Search for the cell housing the specified text and yield its [x, y] center coordinate. 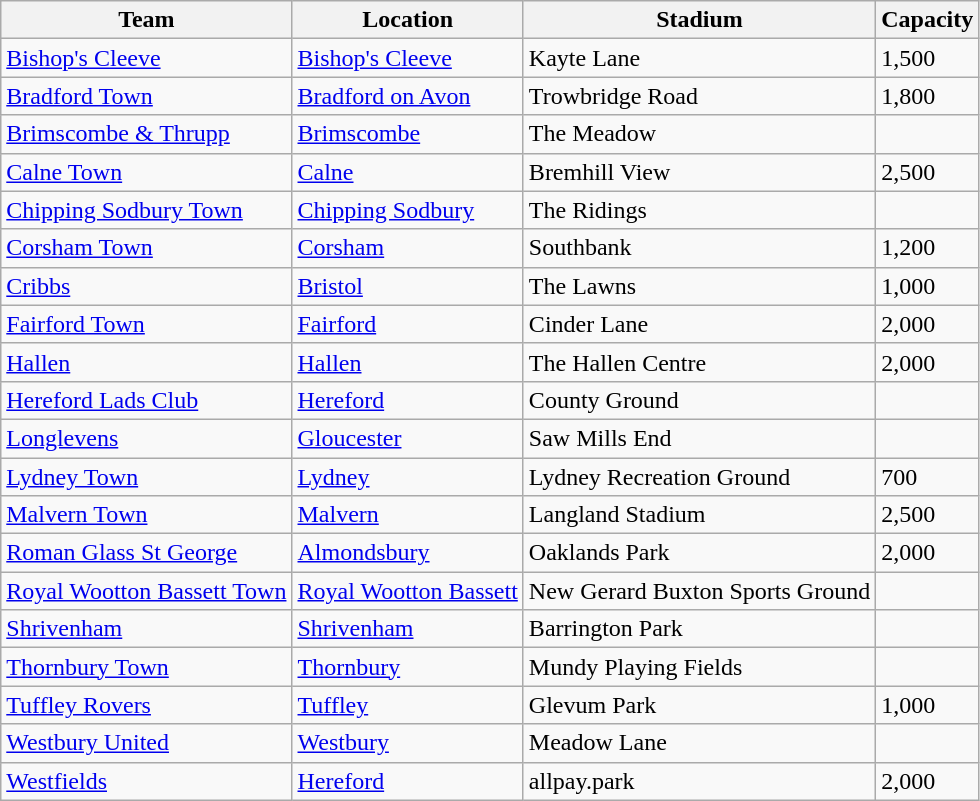
County Ground [699, 400]
Hereford Lads Club [146, 400]
Bristol [408, 286]
Almondsbury [408, 553]
Calne Town [146, 172]
Brimscombe [408, 134]
1,800 [928, 96]
Lydney Town [146, 477]
Mundy Playing Fields [699, 667]
Chipping Sodbury [408, 210]
Westbury United [146, 743]
Lydney [408, 477]
Malvern Town [146, 515]
Tuffley [408, 705]
Bradford on Avon [408, 96]
700 [928, 477]
Thornbury [408, 667]
Royal Wootton Bassett [408, 591]
Location [408, 20]
Tuffley Rovers [146, 705]
Saw Mills End [699, 438]
The Meadow [699, 134]
Oaklands Park [699, 553]
Glevum Park [699, 705]
Stadium [699, 20]
Chipping Sodbury Town [146, 210]
Gloucester [408, 438]
Fairford [408, 324]
Fairford Town [146, 324]
Bremhill View [699, 172]
Westbury [408, 743]
Thornbury Town [146, 667]
Roman Glass St George [146, 553]
1,500 [928, 58]
Meadow Lane [699, 743]
Malvern [408, 515]
Capacity [928, 20]
1,200 [928, 248]
Langland Stadium [699, 515]
The Lawns [699, 286]
Corsham [408, 248]
The Hallen Centre [699, 362]
Barrington Park [699, 629]
Brimscombe & Thrupp [146, 134]
Trowbridge Road [699, 96]
Longlevens [146, 438]
Cribbs [146, 286]
New Gerard Buxton Sports Ground [699, 591]
The Ridings [699, 210]
Lydney Recreation Ground [699, 477]
Team [146, 20]
Bradford Town [146, 96]
Cinder Lane [699, 324]
Kayte Lane [699, 58]
Calne [408, 172]
Royal Wootton Bassett Town [146, 591]
Westfields [146, 781]
Corsham Town [146, 248]
Southbank [699, 248]
allpay.park [699, 781]
